From the cell containing the given text, extract its center point as (X, Y) coordinate. 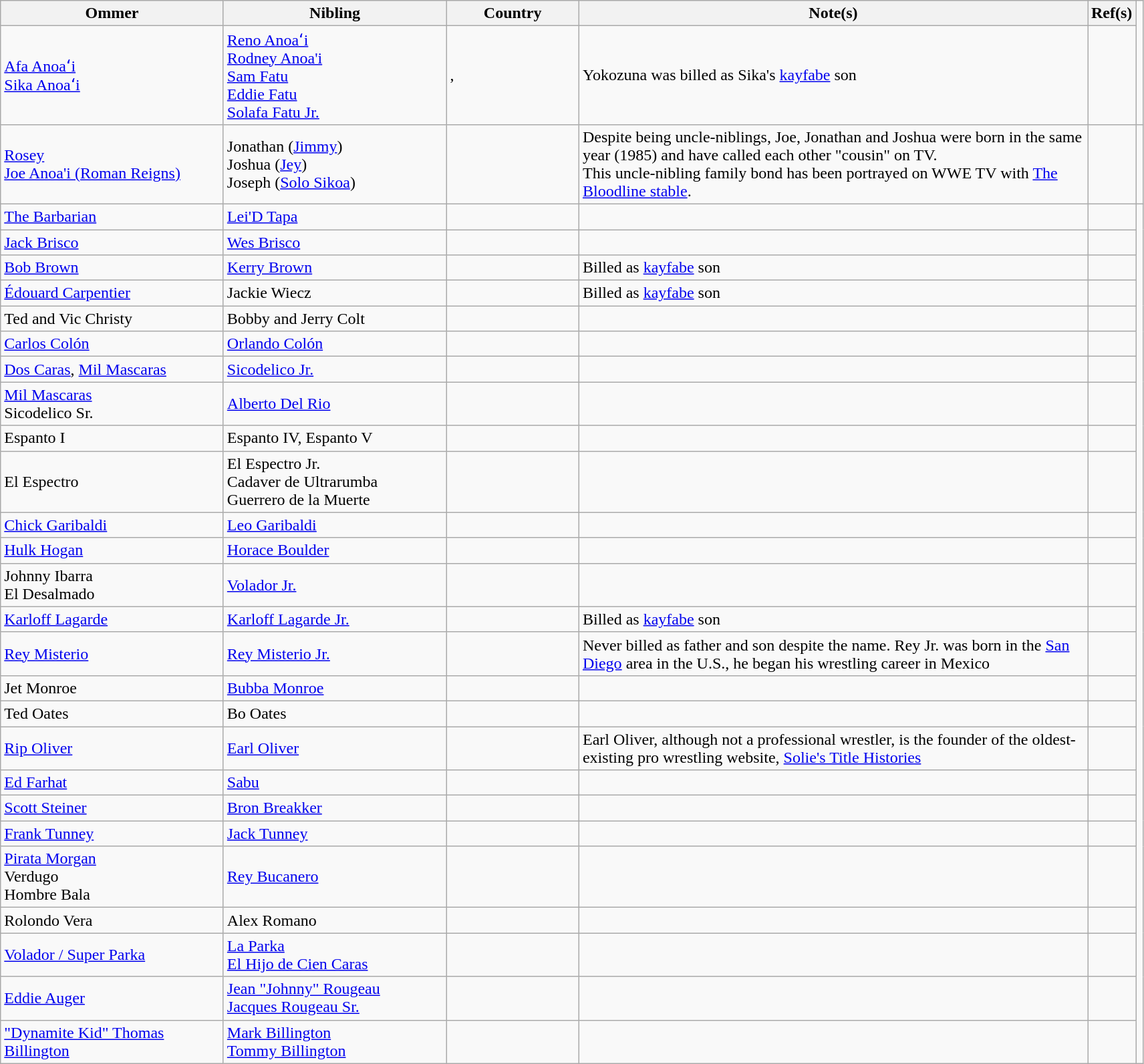
Orlando Colón (335, 344)
Bob Brown (112, 268)
Jack Brisco (112, 242)
Espanto IV, Espanto V (335, 438)
Karloff Lagarde Jr. (335, 619)
Dos Caras, Mil Mascaras (112, 369)
Jonathan (Jimmy)Joshua (Jey)Joseph (Solo Sikoa) (335, 164)
Reno AnoaʻiRodney Anoa'iSam FatuEddie Fatu Solafa Fatu Jr. (335, 75)
RoseyJoe Anoa'i (Roman Reigns) (112, 164)
Jet Monroe (112, 688)
Volador Jr. (335, 585)
Carlos Colón (112, 344)
Earl Oliver (335, 748)
Country (513, 13)
Bo Oates (335, 713)
Never billed as father and son despite the name. Rey Jr. was born in the San Diego area in the U.S., he began his wrestling career in Mexico (833, 653)
Alberto Del Rio (335, 403)
Afa AnoaʻiSika Anoaʻi (112, 75)
, (513, 75)
Frank Tunney (112, 834)
Ted Oates (112, 713)
Édouard Carpentier (112, 293)
Karloff Lagarde (112, 619)
Volador / Super Parka (112, 955)
Chick Garibaldi (112, 525)
Pirata MorganVerdugoHombre Bala (112, 877)
The Barbarian (112, 216)
Alex Romano (335, 920)
Ed Farhat (112, 783)
Mil MascarasSicodelico Sr. (112, 403)
Sicodelico Jr. (335, 369)
El Espectro Jr.Cadaver de UltrarumbaGuerrero de la Muerte (335, 482)
"Dynamite Kid" Thomas Billington (112, 1042)
Yokozuna was billed as Sika's kayfabe son (833, 75)
Kerry Brown (335, 268)
Eddie Auger (112, 998)
Jackie Wiecz (335, 293)
Mark BillingtonTommy Billington (335, 1042)
Jack Tunney (335, 834)
Jean "Johnny" RougeauJacques Rougeau Sr. (335, 998)
Hulk Hogan (112, 550)
Ref(s) (1112, 13)
Note(s) (833, 13)
Lei'D Tapa (335, 216)
Wes Brisco (335, 242)
Rey Misterio (112, 653)
Earl Oliver, although not a professional wrestler, is the founder of the oldest-existing pro wrestling website, Solie's Title Histories (833, 748)
Rip Oliver (112, 748)
Rey Bucanero (335, 877)
Nibling (335, 13)
Bubba Monroe (335, 688)
Ommer (112, 13)
Johnny IbarraEl Desalmado (112, 585)
Espanto I (112, 438)
Rey Misterio Jr. (335, 653)
El Espectro (112, 482)
Scott Steiner (112, 808)
Leo Garibaldi (335, 525)
Ted and Vic Christy (112, 319)
Horace Boulder (335, 550)
La ParkaEl Hijo de Cien Caras (335, 955)
Bobby and Jerry Colt (335, 319)
Rolondo Vera (112, 920)
Bron Breakker (335, 808)
Sabu (335, 783)
